For the text-containing cell, return its midpoint in [x, y] coordinate format. 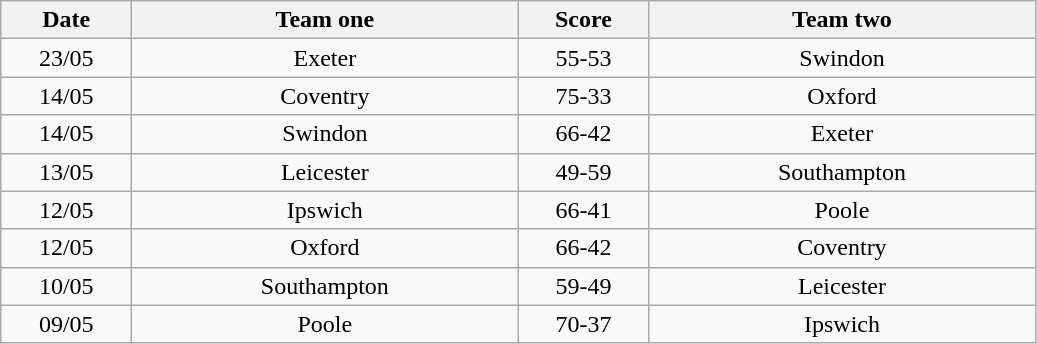
09/05 [66, 324]
23/05 [66, 58]
Date [66, 20]
Team one [325, 20]
75-33 [584, 96]
Team two [842, 20]
59-49 [584, 286]
49-59 [584, 172]
66-41 [584, 210]
55-53 [584, 58]
10/05 [66, 286]
Score [584, 20]
70-37 [584, 324]
13/05 [66, 172]
